Detect which cell encompasses the target text, then output its (X, Y) center coordinate. 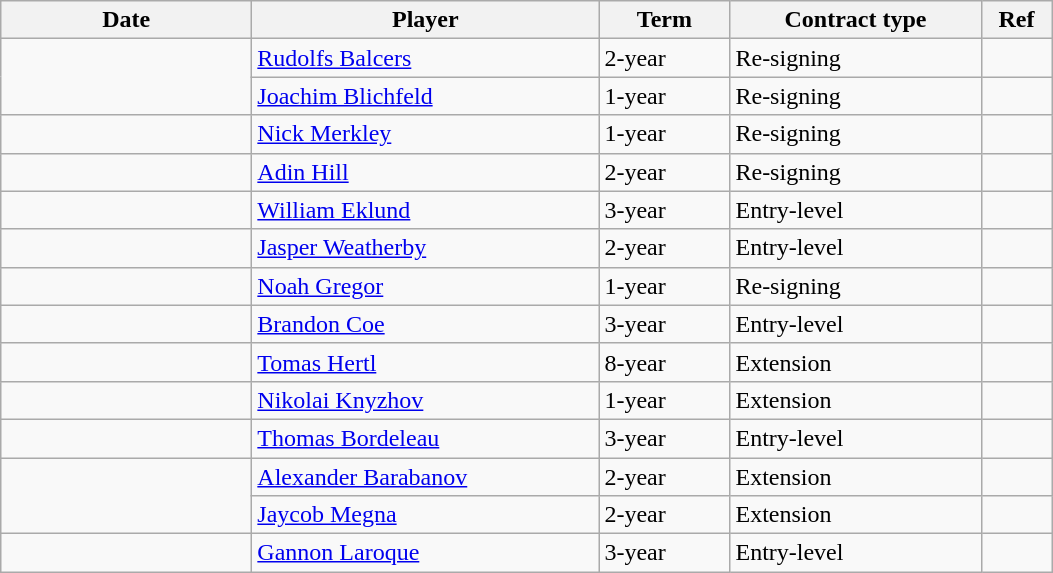
Nick Merkley (426, 134)
Noah Gregor (426, 286)
William Eklund (426, 210)
Tomas Hertl (426, 362)
Date (126, 20)
8-year (664, 362)
Gannon Laroque (426, 553)
Adin Hill (426, 172)
Alexander Barabanov (426, 477)
Contract type (856, 20)
Rudolfs Balcers (426, 58)
Jasper Weatherby (426, 248)
Term (664, 20)
Ref (1016, 20)
Joachim Blichfeld (426, 96)
Nikolai Knyzhov (426, 400)
Player (426, 20)
Jaycob Megna (426, 515)
Thomas Bordeleau (426, 438)
Brandon Coe (426, 324)
